Return the [x, y] coordinate for the center point of the cell that contains the specified text.  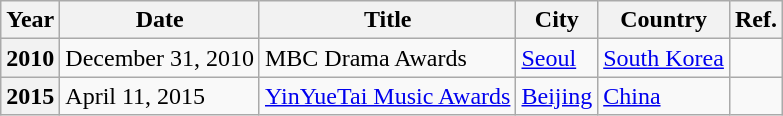
Title [387, 20]
2015 [30, 96]
Year [30, 20]
MBC Drama Awards [387, 58]
2010 [30, 58]
Seoul [557, 58]
China [664, 96]
Ref. [756, 20]
City [557, 20]
Country [664, 20]
December 31, 2010 [160, 58]
YinYueTai Music Awards [387, 96]
Date [160, 20]
South Korea [664, 58]
April 11, 2015 [160, 96]
Beijing [557, 96]
